Scan for the cell matching the given text and deliver its [x, y] coordinate at center. 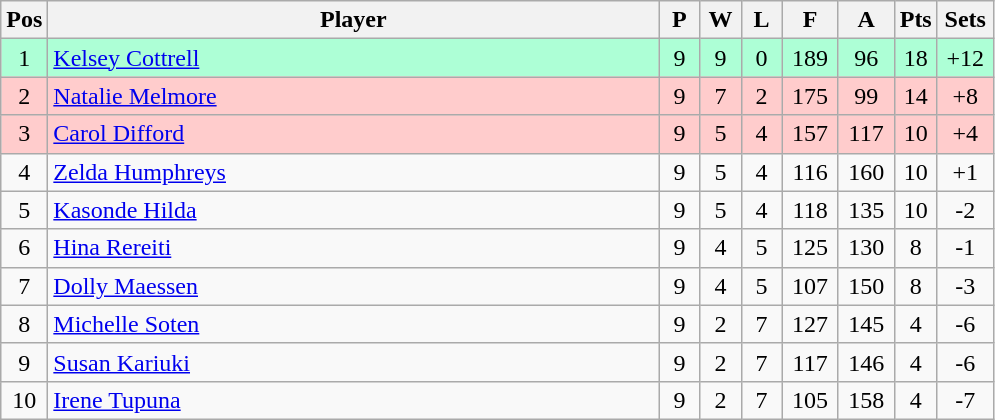
W [720, 20]
Pts [916, 20]
L [762, 20]
14 [916, 96]
Hina Rereiti [354, 248]
Michelle Soten [354, 324]
-7 [965, 400]
+8 [965, 96]
157 [810, 134]
-3 [965, 286]
160 [866, 172]
Pos [24, 20]
96 [866, 58]
175 [810, 96]
Irene Tupuna [354, 400]
146 [866, 362]
Natalie Melmore [354, 96]
150 [866, 286]
Kelsey Cottrell [354, 58]
+4 [965, 134]
Zelda Humphreys [354, 172]
105 [810, 400]
116 [810, 172]
158 [866, 400]
-1 [965, 248]
1 [24, 58]
135 [866, 210]
Sets [965, 20]
Dolly Maessen [354, 286]
Kasonde Hilda [354, 210]
3 [24, 134]
118 [810, 210]
99 [866, 96]
F [810, 20]
-2 [965, 210]
Carol Difford [354, 134]
107 [810, 286]
A [866, 20]
0 [762, 58]
+1 [965, 172]
125 [810, 248]
6 [24, 248]
Player [354, 20]
145 [866, 324]
130 [866, 248]
P [680, 20]
+12 [965, 58]
189 [810, 58]
Susan Kariuki [354, 362]
127 [810, 324]
18 [916, 58]
